Search for the cell housing the specified text and yield its [X, Y] center coordinate. 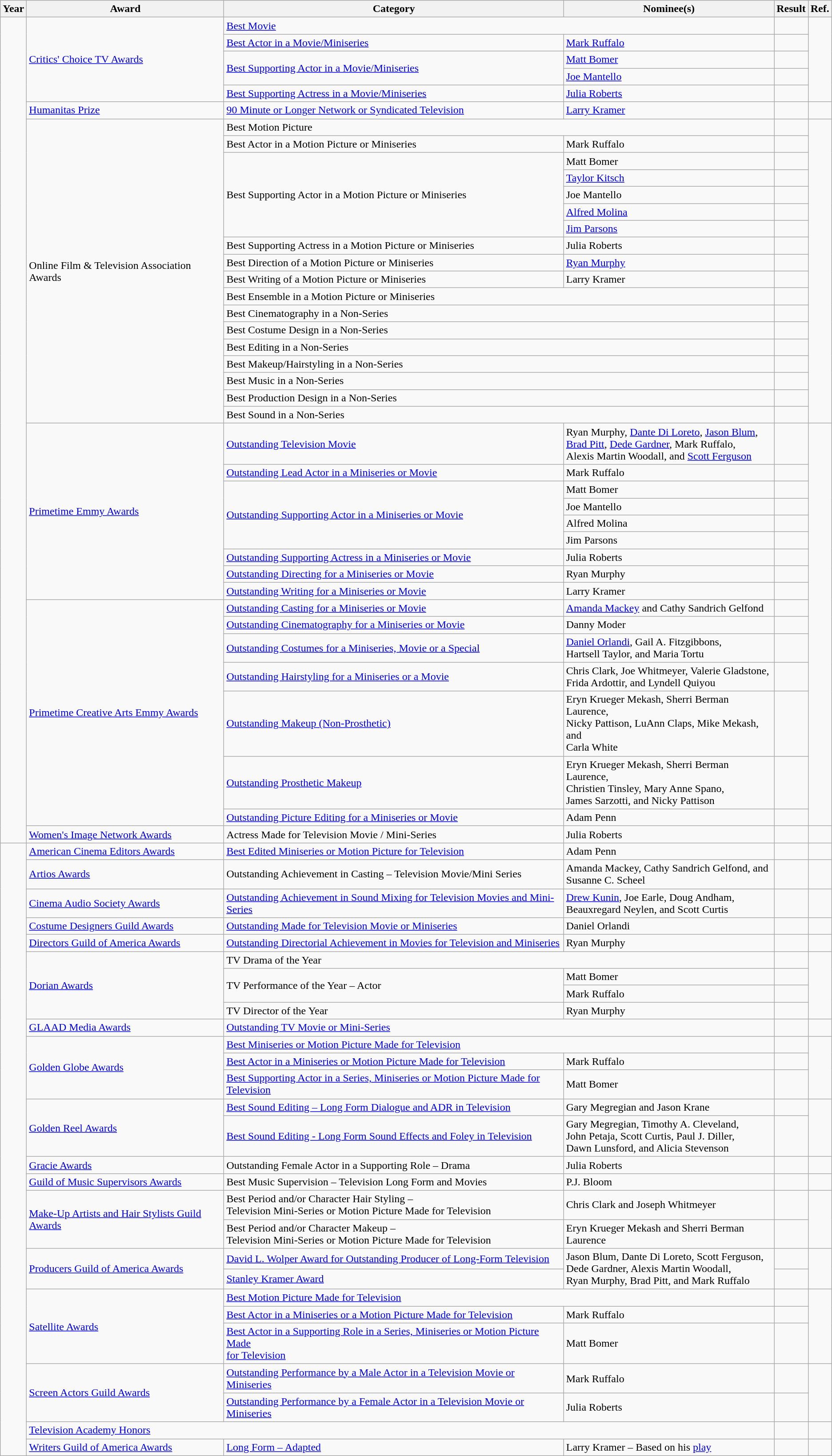
Outstanding Lead Actor in a Miniseries or Movie [394, 472]
Best Cinematography in a Non-Series [499, 313]
Result [791, 9]
Artios Awards [125, 874]
Golden Globe Awards [125, 1068]
GLAAD Media Awards [125, 1028]
Amanda Mackey, Cathy Sandrich Gelfond, and Susanne C. Scheel [669, 874]
Chris Clark, Joe Whitmeyer, Valerie Gladstone, Frida Ardottir, and Lyndell Quiyou [669, 676]
Best Sound in a Non-Series [499, 415]
Guild of Music Supervisors Awards [125, 1182]
Outstanding Television Movie [394, 444]
Outstanding Achievement in Sound Mixing for Television Movies and Mini-Series [394, 903]
Year [13, 9]
Eryn Krueger Mekash and Sherri Berman Laurence [669, 1234]
Primetime Creative Arts Emmy Awards [125, 713]
Outstanding Picture Editing for a Miniseries or Movie [394, 817]
Outstanding Writing for a Miniseries or Movie [394, 591]
Make-Up Artists and Hair Stylists Guild Awards [125, 1219]
Drew Kunin, Joe Earle, Doug Andham, Beauxregard Neylen, and Scott Curtis [669, 903]
Best Actor in a Supporting Role in a Series, Miniseries or Motion Picture Made for Television [394, 1344]
Eryn Krueger Mekash, Sherri Berman Laurence, Christien Tinsley, Mary Anne Spano, James Sarzotti, and Nicky Pattison [669, 782]
Outstanding Makeup (Non-Prosthetic) [394, 724]
Best Music Supervision – Television Long Form and Movies [394, 1182]
Ref. [820, 9]
Outstanding Cinematography for a Miniseries or Movie [394, 625]
Screen Actors Guild Awards [125, 1393]
Taylor Kitsch [669, 178]
David L. Wolper Award for Outstanding Producer of Long-Form Television [394, 1259]
Best Edited Miniseries or Motion Picture for Television [394, 851]
Long Form – Adapted [394, 1447]
Best Movie [499, 26]
Best Sound Editing – Long Form Dialogue and ADR in Television [394, 1107]
Outstanding Prosthetic Makeup [394, 782]
Outstanding Performance by a Female Actor in a Television Movie or Miniseries [394, 1407]
Gary Megregian, Timothy A. Cleveland, John Petaja, Scott Curtis, Paul J. Diller, Dawn Lunsford, and Alicia Stevenson [669, 1136]
Outstanding Supporting Actor in a Miniseries or Movie [394, 515]
Danny Moder [669, 625]
Best Supporting Actor in a Movie/Miniseries [394, 68]
Outstanding Costumes for a Miniseries, Movie or a Special [394, 648]
Gracie Awards [125, 1165]
Best Ensemble in a Motion Picture or Miniseries [499, 296]
Chris Clark and Joseph Whitmeyer [669, 1204]
Best Period and/or Character Makeup – Television Mini-Series or Motion Picture Made for Television [394, 1234]
Dorian Awards [125, 985]
Best Costume Design in a Non-Series [499, 330]
Outstanding Directing for a Miniseries or Movie [394, 574]
Best Supporting Actor in a Series, Miniseries or Motion Picture Made for Television [394, 1084]
Primetime Emmy Awards [125, 511]
Best Motion Picture Made for Television [499, 1298]
Best Period and/or Character Hair Styling – Television Mini-Series or Motion Picture Made for Television [394, 1204]
Best Miniseries or Motion Picture Made for Television [499, 1044]
Category [394, 9]
Best Editing in a Non-Series [499, 347]
Ryan Murphy, Dante Di Loreto, Jason Blum, Brad Pitt, Dede Gardner, Mark Ruffalo, Alexis Martin Woodall, and Scott Ferguson [669, 444]
Larry Kramer – Based on his play [669, 1447]
P.J. Bloom [669, 1182]
TV Performance of the Year – Actor [394, 985]
Best Actor in a Movie/Miniseries [394, 43]
Award [125, 9]
Daniel Orlandi [669, 926]
Outstanding Made for Television Movie or Miniseries [394, 926]
Daniel Orlandi, Gail A. Fitzgibbons, Hartsell Taylor, and Maria Tortu [669, 648]
Outstanding Hairstyling for a Miniseries or a Movie [394, 676]
Stanley Kramer Award [394, 1279]
Best Supporting Actor in a Motion Picture or Miniseries [394, 195]
Outstanding Supporting Actress in a Miniseries or Movie [394, 557]
90 Minute or Longer Network or Syndicated Television [394, 110]
Best Actor in a Miniseries or Motion Picture Made for Television [394, 1061]
Best Actor in a Motion Picture or Miniseries [394, 144]
Television Academy Honors [400, 1430]
Women's Image Network Awards [125, 834]
Producers Guild of America Awards [125, 1269]
Best Supporting Actress in a Motion Picture or Miniseries [394, 246]
Best Music in a Non-Series [499, 381]
Best Production Design in a Non-Series [499, 398]
Outstanding TV Movie or Mini-Series [499, 1028]
Writers Guild of America Awards [125, 1447]
Gary Megregian and Jason Krane [669, 1107]
Best Sound Editing - Long Form Sound Effects and Foley in Television [394, 1136]
Humanitas Prize [125, 110]
Outstanding Achievement in Casting – Television Movie/Mini Series [394, 874]
Golden Reel Awards [125, 1128]
Best Actor in a Miniseries or a Motion Picture Made for Television [394, 1315]
American Cinema Editors Awards [125, 851]
Outstanding Female Actor in a Supporting Role – Drama [394, 1165]
Best Makeup/Hairstyling in a Non-Series [499, 364]
Critics' Choice TV Awards [125, 60]
Eryn Krueger Mekash, Sherri Berman Laurence, Nicky Pattison, LuAnn Claps, Mike Mekash, and Carla White [669, 724]
Satellite Awards [125, 1327]
Best Supporting Actress in a Movie/Miniseries [394, 93]
Best Writing of a Motion Picture or Miniseries [394, 280]
Nominee(s) [669, 9]
Best Direction of a Motion Picture or Miniseries [394, 263]
Outstanding Casting for a Miniseries or Movie [394, 608]
Directors Guild of America Awards [125, 943]
Actress Made for Television Movie / Mini-Series [394, 834]
Jason Blum, Dante Di Loreto, Scott Ferguson, Dede Gardner, Alexis Martin Woodall, Ryan Murphy, Brad Pitt, and Mark Ruffalo [669, 1269]
TV Drama of the Year [499, 960]
Online Film & Television Association Awards [125, 271]
TV Director of the Year [394, 1011]
Costume Designers Guild Awards [125, 926]
Outstanding Directorial Achievement in Movies for Television and Miniseries [394, 943]
Best Motion Picture [499, 127]
Outstanding Performance by a Male Actor in a Television Movie or Miniseries [394, 1379]
Amanda Mackey and Cathy Sandrich Gelfond [669, 608]
Cinema Audio Society Awards [125, 903]
